Detect which cell encompasses the target text, then output its (x, y) center coordinate. 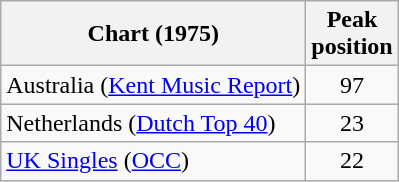
22 (352, 161)
Peakposition (352, 34)
23 (352, 123)
UK Singles (OCC) (154, 161)
97 (352, 85)
Australia (Kent Music Report) (154, 85)
Netherlands (Dutch Top 40) (154, 123)
Chart (1975) (154, 34)
